Locate the cell with the specified text and output its [x, y] center coordinate. 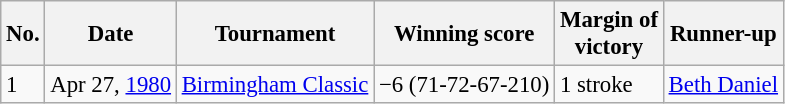
1 [23, 85]
Margin ofvictory [610, 34]
1 stroke [610, 85]
Runner-up [723, 34]
Beth Daniel [723, 85]
Date [110, 34]
Apr 27, 1980 [110, 85]
Birmingham Classic [274, 85]
Tournament [274, 34]
No. [23, 34]
Winning score [464, 34]
−6 (71-72-67-210) [464, 85]
